Return (X, Y) of the center of cell containing provided text 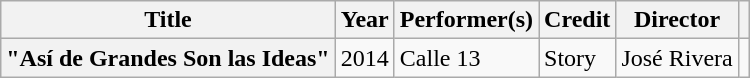
Story (578, 58)
José Rivera (677, 58)
Calle 13 (466, 58)
Director (677, 20)
Title (168, 20)
Credit (578, 20)
2014 (364, 58)
"Así de Grandes Son las Ideas" (168, 58)
Year (364, 20)
Performer(s) (466, 20)
